Scan for the cell matching the given text and deliver its (X, Y) coordinate at center. 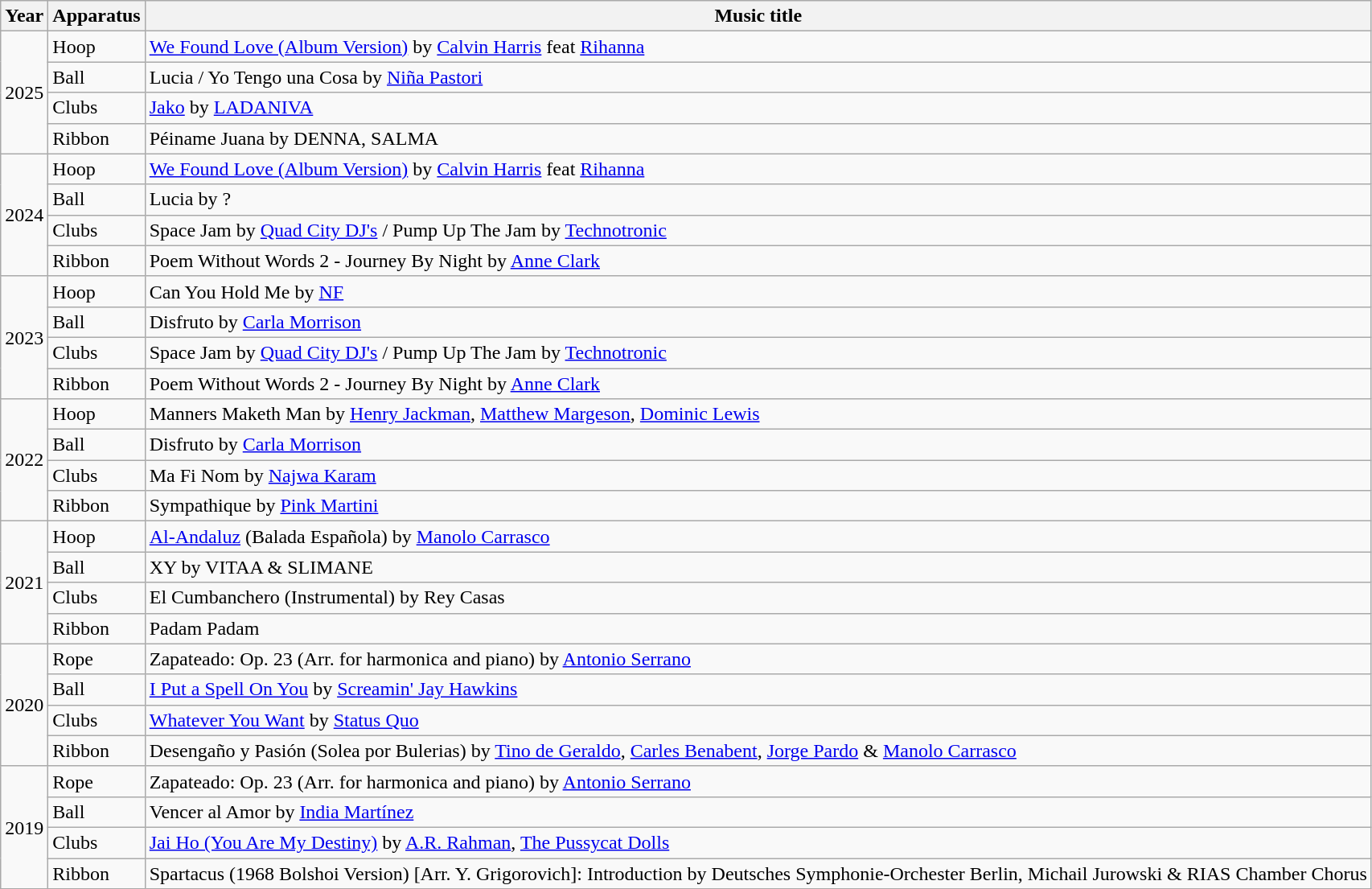
Jai Ho (You Are My Destiny) by A.R. Rahman, The Pussycat Dolls (758, 842)
2025 (24, 93)
Péiname Juana by DENNA, SALMA (758, 138)
Sympathique by Pink Martini (758, 506)
2021 (24, 582)
2023 (24, 337)
2020 (24, 705)
Year (24, 16)
Spartacus (1968 Bolshoi Version) [Arr. Y. Grigorovich]: Introduction by Deutsches Symphonie-Orchester Berlin, Michail Jurowski & RIAS Chamber Chorus (758, 873)
I Put a Spell On You by Screamin' Jay Hawkins (758, 689)
Lucia by ? (758, 200)
Apparatus (97, 16)
2022 (24, 460)
Padam Padam (758, 628)
2024 (24, 215)
Al-Andaluz (Balada Española) by Manolo Carrasco (758, 537)
Vencer al Amor by India Martínez (758, 812)
El Cumbanchero (Instrumental) by Rey Casas (758, 598)
Jako by LADANIVA (758, 108)
Manners Maketh Man by Henry Jackman, Matthew Margeson, Dominic Lewis (758, 414)
Lucia / Yo Tengo una Cosa by Niña Pastori (758, 77)
Whatever You Want by Status Quo (758, 720)
Ma Fi Nom by Najwa Karam (758, 475)
Desengaño y Pasión (Solea por Bulerias) by Tino de Geraldo, Carles Benabent, Jorge Pardo & Manolo Carrasco (758, 751)
XY by VITAA & SLIMANE (758, 567)
Can You Hold Me by NF (758, 291)
Music title (758, 16)
2019 (24, 827)
